Extract the [X, Y] coordinate from the center of the cell holding the provided text.  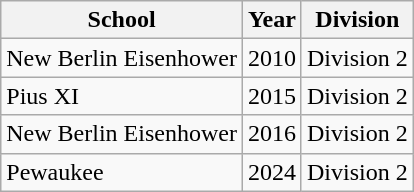
Year [272, 20]
2015 [272, 96]
Division [357, 20]
Pius XI [122, 96]
Pewaukee [122, 172]
2024 [272, 172]
2010 [272, 58]
2016 [272, 134]
School [122, 20]
